Provide the [x, y] coordinate of the cell's center where the given text is located.  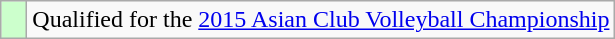
Qualified for the 2015 Asian Club Volleyball Championship [321, 20]
